Provide the (X, Y) coordinate of the cell's center where the given text is located.  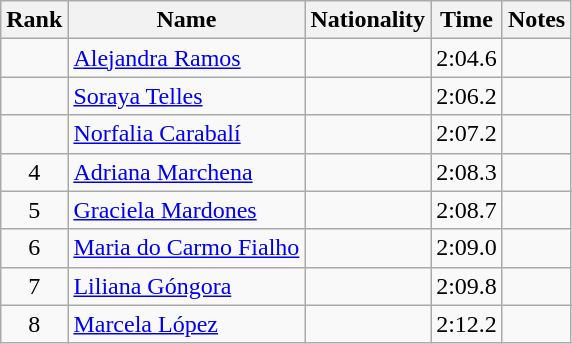
Liliana Góngora (186, 286)
2:09.0 (467, 248)
Notes (536, 20)
Soraya Telles (186, 96)
Marcela López (186, 324)
2:04.6 (467, 58)
Maria do Carmo Fialho (186, 248)
Name (186, 20)
Alejandra Ramos (186, 58)
Graciela Mardones (186, 210)
2:09.8 (467, 286)
8 (34, 324)
5 (34, 210)
2:06.2 (467, 96)
2:08.3 (467, 172)
2:08.7 (467, 210)
Time (467, 20)
Norfalia Carabalí (186, 134)
2:07.2 (467, 134)
4 (34, 172)
Nationality (368, 20)
2:12.2 (467, 324)
7 (34, 286)
6 (34, 248)
Adriana Marchena (186, 172)
Rank (34, 20)
